Search for the cell housing the specified text and yield its [X, Y] center coordinate. 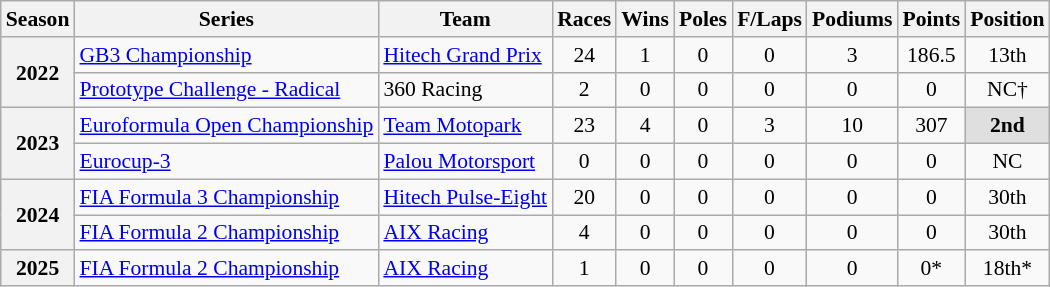
2nd [1007, 126]
307 [931, 126]
Position [1007, 19]
2025 [38, 269]
0* [931, 269]
24 [584, 55]
NC† [1007, 90]
Prototype Challenge - Radical [226, 90]
FIA Formula 3 Championship [226, 197]
NC [1007, 162]
Eurocup-3 [226, 162]
Hitech Pulse-Eight [465, 197]
Palou Motorsport [465, 162]
Euroformula Open Championship [226, 126]
20 [584, 197]
13th [1007, 55]
23 [584, 126]
F/Laps [770, 19]
Poles [703, 19]
2022 [38, 72]
Team [465, 19]
186.5 [931, 55]
Points [931, 19]
Team Motopark [465, 126]
2 [584, 90]
2024 [38, 214]
Races [584, 19]
Season [38, 19]
10 [852, 126]
Wins [645, 19]
Podiums [852, 19]
18th* [1007, 269]
Series [226, 19]
2023 [38, 144]
GB3 Championship [226, 55]
Hitech Grand Prix [465, 55]
360 Racing [465, 90]
